Capture the cell that displays the provided text and extract its [X, Y] central coordinate. 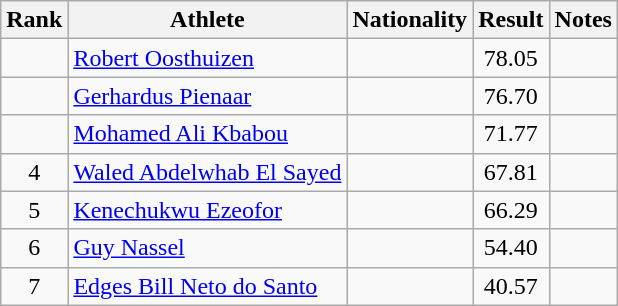
Athlete [208, 20]
40.57 [511, 286]
Rank [34, 20]
67.81 [511, 172]
54.40 [511, 248]
71.77 [511, 134]
Mohamed Ali Kbabou [208, 134]
Waled Abdelwhab El Sayed [208, 172]
66.29 [511, 210]
5 [34, 210]
4 [34, 172]
Result [511, 20]
Nationality [410, 20]
Gerhardus Pienaar [208, 96]
Edges Bill Neto do Santo [208, 286]
Kenechukwu Ezeofor [208, 210]
76.70 [511, 96]
Guy Nassel [208, 248]
Notes [583, 20]
Robert Oosthuizen [208, 58]
78.05 [511, 58]
7 [34, 286]
6 [34, 248]
